Scan for the cell matching the given text and deliver its [x, y] coordinate at center. 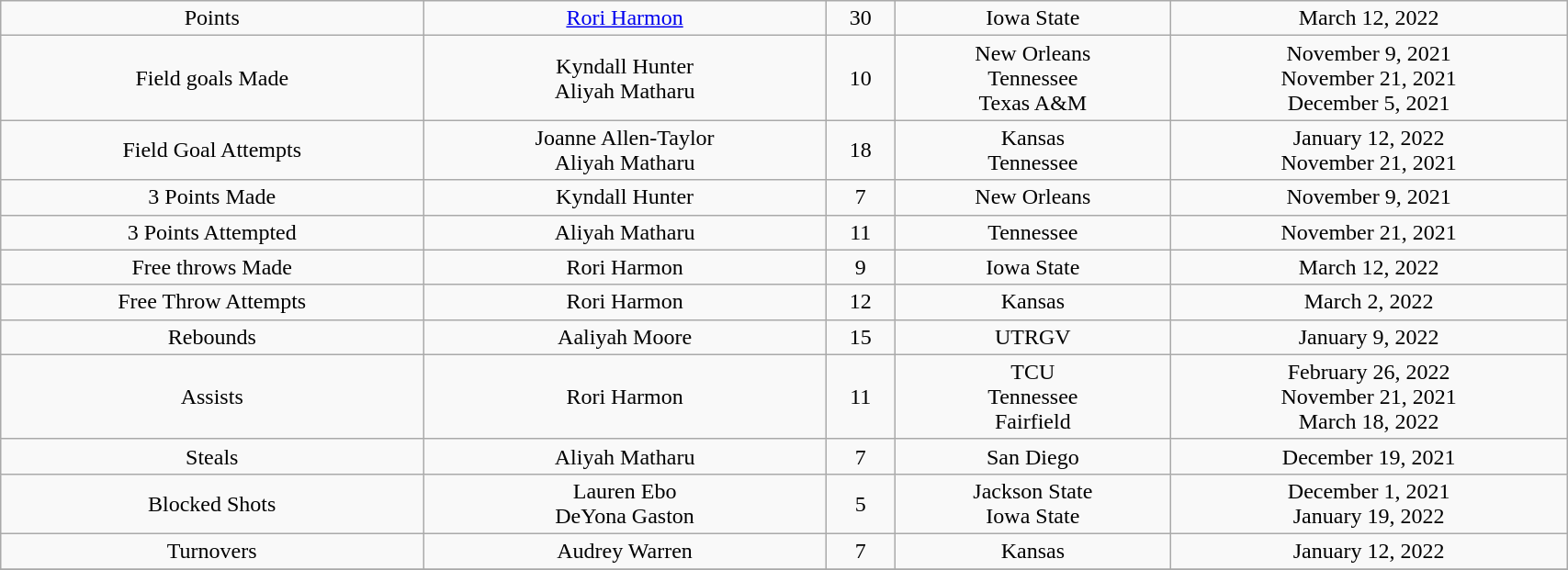
15 [860, 337]
Joanne Allen-TaylorAliyah Matharu [625, 151]
Jackson StateIowa State [1032, 503]
UTRGV [1032, 337]
January 12, 2022November 21, 2021 [1369, 151]
San Diego [1032, 456]
Kyndall Hunter [625, 197]
New Orleans [1032, 197]
Tennessee [1032, 232]
3 Points Attempted [212, 232]
KansasTennessee [1032, 151]
February 26, 2022November 21, 2021March 18, 2022 [1369, 397]
New OrleansTennesseeTexas A&M [1032, 78]
Steals [212, 456]
18 [860, 151]
Kyndall HunterAliyah Matharu [625, 78]
Points [212, 18]
Free throws Made [212, 267]
Lauren EboDeYona Gaston [625, 503]
10 [860, 78]
Assists [212, 397]
3 Points Made [212, 197]
Free Throw Attempts [212, 302]
Turnovers [212, 551]
5 [860, 503]
12 [860, 302]
Field goals Made [212, 78]
November 21, 2021 [1369, 232]
9 [860, 267]
TCUTennesseeFairfield [1032, 397]
January 12, 2022 [1369, 551]
30 [860, 18]
Aaliyah Moore [625, 337]
December 19, 2021 [1369, 456]
Blocked Shots [212, 503]
November 9, 2021November 21, 2021December 5, 2021 [1369, 78]
December 1, 2021January 19, 2022 [1369, 503]
January 9, 2022 [1369, 337]
Audrey Warren [625, 551]
November 9, 2021 [1369, 197]
March 2, 2022 [1369, 302]
Field Goal Attempts [212, 151]
Rebounds [212, 337]
